Locate the cell with the specified text and output its [X, Y] center coordinate. 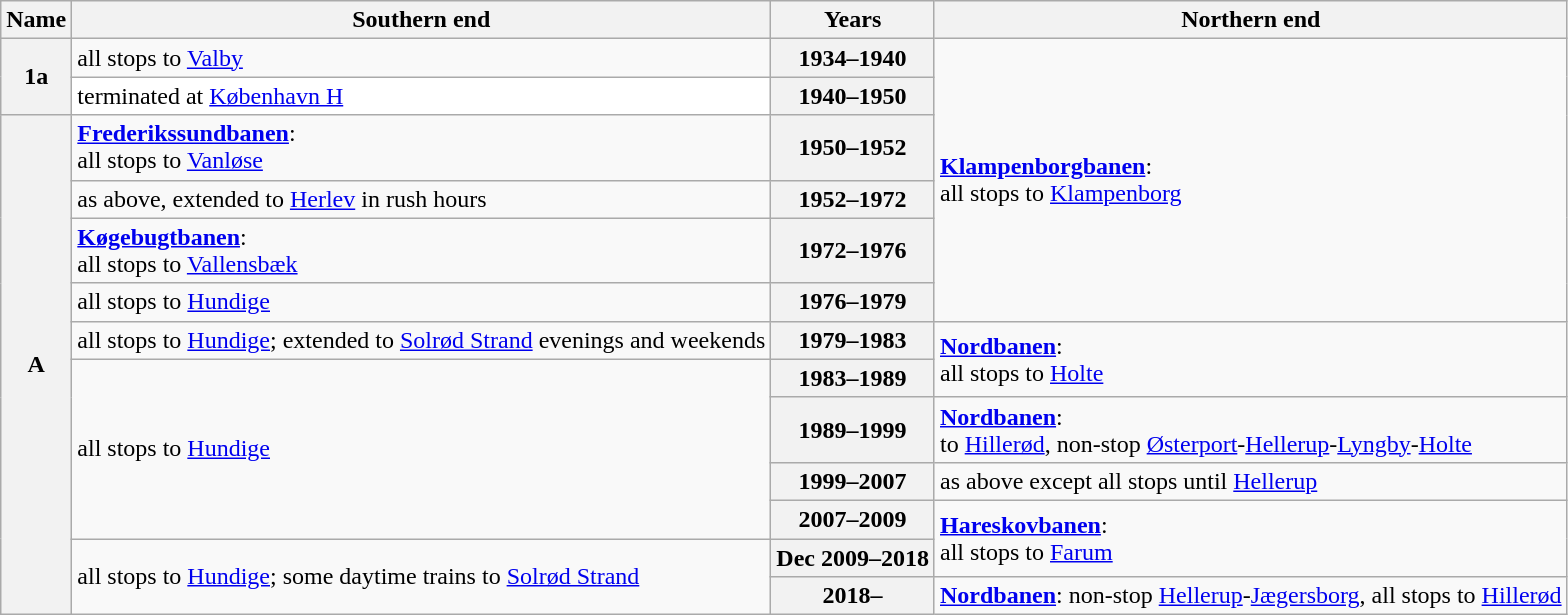
1972–1976 [853, 250]
Nordbanen:all stops to Holte [1250, 359]
all stops to Hundige; extended to Solrød Strand evenings and weekends [422, 340]
all stops to Hundige; some daytime trains to Solrød Strand [422, 576]
as above except all stops until Hellerup [1250, 481]
Hareskovbanen:all stops to Farum [1250, 538]
Køgebugtbanen:all stops to Vallensbæk [422, 250]
1989–1999 [853, 430]
2018– [853, 596]
Frederikssundbanen:all stops to Vanløse [422, 148]
Years [853, 20]
Northern end [1250, 20]
all stops to Valby [422, 58]
Name [36, 20]
1952–1972 [853, 199]
Nordbanen:to Hillerød, non-stop Østerport-Hellerup-Lyngby-Holte [1250, 430]
as above, extended to Herlev in rush hours [422, 199]
1940–1950 [853, 96]
1950–1952 [853, 148]
1983–1989 [853, 378]
A [36, 365]
terminated at København H [422, 96]
Klampenborgbanen:all stops to Klampenborg [1250, 180]
1979–1983 [853, 340]
1999–2007 [853, 481]
1976–1979 [853, 302]
1a [36, 77]
Southern end [422, 20]
1934–1940 [853, 58]
Nordbanen: non-stop Hellerup-Jægersborg, all stops to Hillerød [1250, 596]
2007–2009 [853, 519]
Dec 2009–2018 [853, 557]
